From the cell containing the given text, extract its center point as (x, y) coordinate. 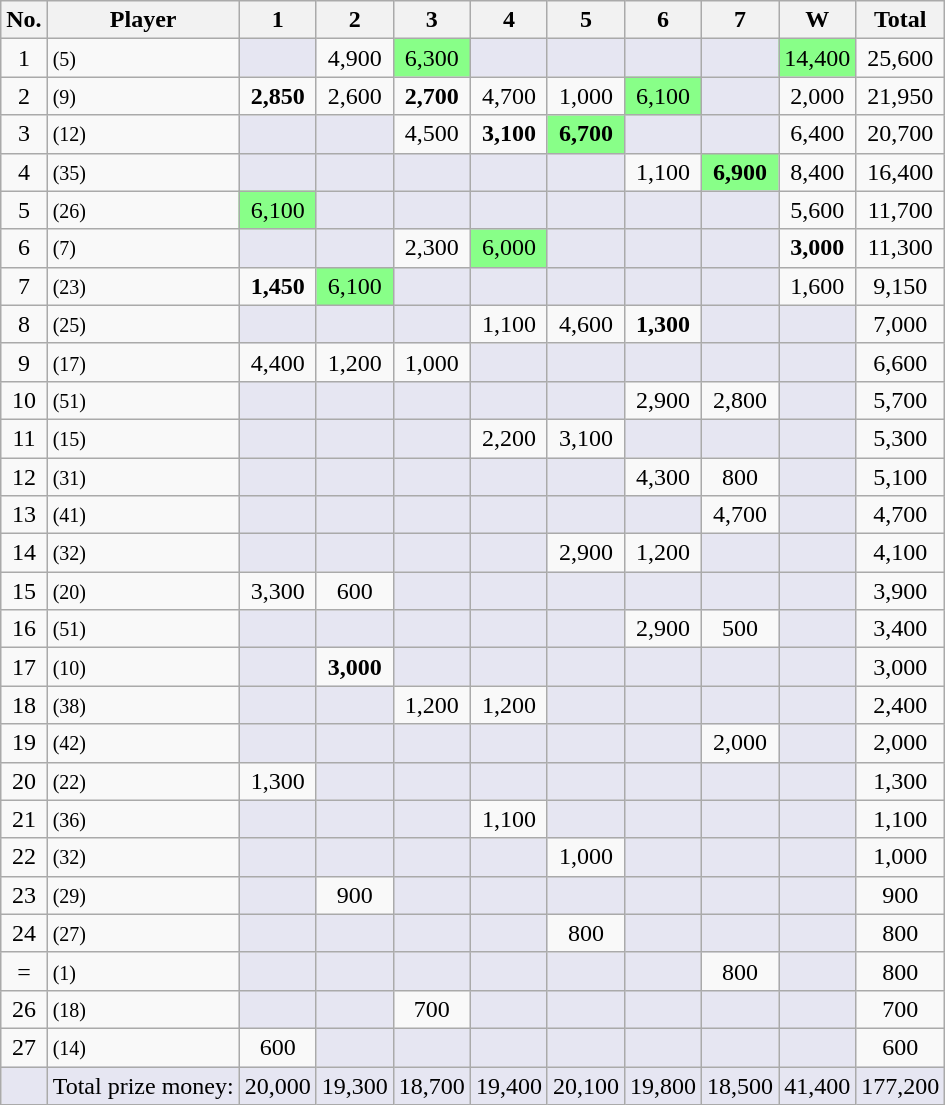
17 (24, 667)
20,000 (278, 1085)
177,200 (900, 1085)
5,600 (818, 210)
14,400 (818, 58)
21,950 (900, 96)
6,400 (818, 134)
(38) (143, 705)
3,300 (278, 591)
(35) (143, 172)
(26) (143, 210)
1,600 (818, 286)
(22) (143, 781)
13 (24, 515)
5,300 (900, 438)
6,600 (900, 362)
2,600 (354, 96)
6,700 (586, 134)
19 (24, 743)
(18) (143, 1009)
3,400 (900, 629)
16,400 (900, 172)
22 (24, 857)
1,450 (278, 286)
2,700 (432, 96)
20,100 (586, 1085)
3,900 (900, 591)
20,700 (900, 134)
(1) (143, 971)
2,200 (508, 438)
10 (24, 400)
Total prize money: (143, 1085)
(25) (143, 324)
2,300 (432, 248)
18,500 (740, 1085)
(41) (143, 515)
W (818, 20)
6,000 (508, 248)
(17) (143, 362)
(5) (143, 58)
(20) (143, 591)
27 (24, 1047)
4,100 (900, 553)
6,900 (740, 172)
5,700 (900, 400)
No. (24, 20)
41,400 (818, 1085)
2,850 (278, 96)
4,900 (354, 58)
2,800 (740, 400)
20 (24, 781)
Total (900, 20)
15 (24, 591)
7,000 (900, 324)
(9) (143, 96)
6,300 (432, 58)
(31) (143, 477)
9 (24, 362)
11,300 (900, 248)
(36) (143, 819)
8 (24, 324)
(29) (143, 895)
18 (24, 705)
(14) (143, 1047)
25,600 (900, 58)
14 (24, 553)
19,800 (662, 1085)
4,300 (662, 477)
(7) (143, 248)
11,700 (900, 210)
= (24, 971)
24 (24, 933)
(10) (143, 667)
9,150 (900, 286)
2,400 (900, 705)
5,100 (900, 477)
12 (24, 477)
8,400 (818, 172)
4,500 (432, 134)
18,700 (432, 1085)
(12) (143, 134)
16 (24, 629)
500 (740, 629)
(27) (143, 933)
Player (143, 20)
26 (24, 1009)
19,300 (354, 1085)
21 (24, 819)
4,400 (278, 362)
4,600 (586, 324)
23 (24, 895)
19,400 (508, 1085)
(23) (143, 286)
(42) (143, 743)
(15) (143, 438)
11 (24, 438)
